From the cell containing the given text, extract its center point as (x, y) coordinate. 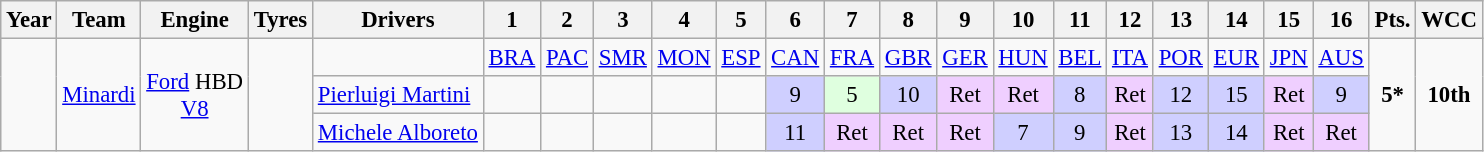
Drivers (398, 20)
GER (965, 58)
BEL (1080, 58)
10th (1449, 96)
Pierluigi Martini (398, 95)
1 (512, 20)
Engine (194, 20)
MON (684, 58)
4 (684, 20)
Team (99, 20)
WCC (1449, 20)
FRA (852, 58)
Pts. (1392, 20)
16 (1341, 20)
SMR (622, 58)
Ford HBDV8 (194, 96)
POR (1180, 58)
3 (622, 20)
Tyres (280, 20)
JPN (1288, 58)
PAC (568, 58)
BRA (512, 58)
HUN (1023, 58)
Michele Alboreto (398, 133)
Year (29, 20)
Minardi (99, 96)
ITA (1130, 58)
EUR (1236, 58)
5* (1392, 96)
6 (796, 20)
AUS (1341, 58)
ESP (741, 58)
CAN (796, 58)
GBR (908, 58)
2 (568, 20)
